Return the [x, y] coordinate for the center point of the cell that contains the specified text.  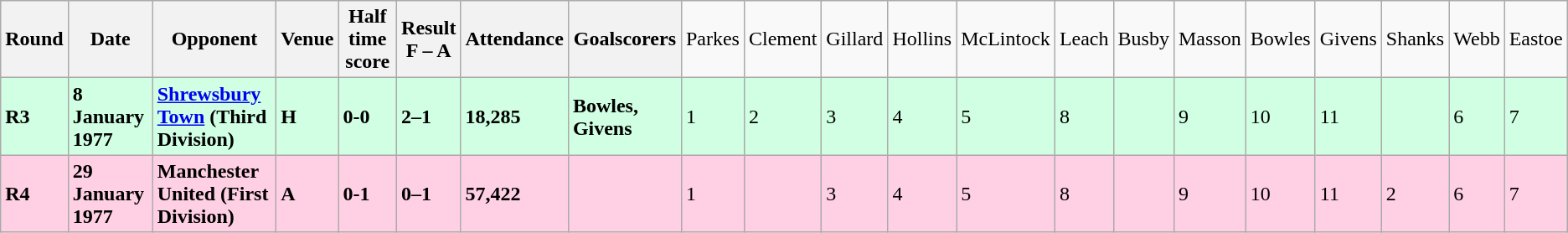
Date [111, 39]
Hollins [922, 39]
0–1 [429, 194]
Shrewsbury Town (Third Division) [214, 116]
Venue [307, 39]
Givens [1349, 39]
Clement [782, 39]
Masson [1210, 39]
Eastoe [1536, 39]
Opponent [214, 39]
Attendance [514, 39]
Parkes [712, 39]
Shanks [1415, 39]
0-0 [368, 116]
2–1 [429, 116]
ResultF – A [429, 39]
0-1 [368, 194]
29 January 1977 [111, 194]
Bowles, Givens [625, 116]
H [307, 116]
McLintock [1006, 39]
A [307, 194]
Half time score [368, 39]
Webb [1477, 39]
8 January 1977 [111, 116]
Gillard [854, 39]
Round [34, 39]
Manchester United (First Division) [214, 194]
Bowles [1280, 39]
R3 [34, 116]
R4 [34, 194]
Leach [1084, 39]
57,422 [514, 194]
18,285 [514, 116]
Busby [1143, 39]
Goalscorers [625, 39]
